Return the [X, Y] coordinate for the center point of the cell that contains the specified text.  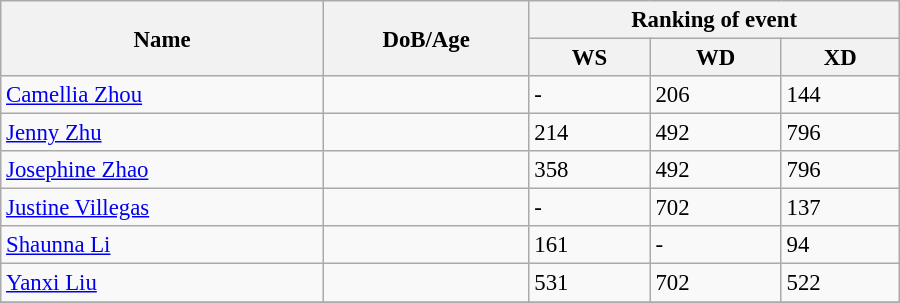
137 [840, 208]
94 [840, 245]
WS [590, 58]
XD [840, 58]
522 [840, 283]
Justine Villegas [162, 208]
358 [590, 170]
Josephine Zhao [162, 170]
161 [590, 245]
Jenny Zhu [162, 133]
214 [590, 133]
Shaunna Li [162, 245]
DoB/Age [426, 38]
Name [162, 38]
WD [716, 58]
531 [590, 283]
Camellia Zhou [162, 95]
206 [716, 95]
Yanxi Liu [162, 283]
144 [840, 95]
Ranking of event [714, 20]
